Identify which cell holds the provided text, then report its [x, y] central coordinate. 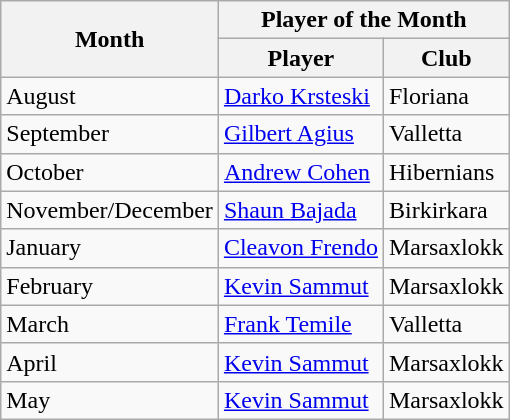
March [110, 324]
September [110, 134]
Andrew Cohen [300, 172]
Player [300, 58]
Shaun Bajada [300, 210]
Hibernians [446, 172]
August [110, 96]
January [110, 248]
Player of the Month [364, 20]
February [110, 286]
October [110, 172]
Club [446, 58]
Gilbert Agius [300, 134]
Birkirkara [446, 210]
Frank Temile [300, 324]
Month [110, 39]
November/December [110, 210]
Darko Krsteski [300, 96]
May [110, 400]
Cleavon Frendo [300, 248]
Floriana [446, 96]
April [110, 362]
